From the cell containing the given text, extract its center point as [x, y] coordinate. 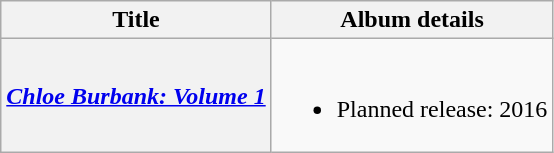
Title [136, 20]
Planned release: 2016 [412, 96]
Chloe Burbank: Volume 1 [136, 96]
Album details [412, 20]
